Find where the given text appears and provide that cell's center as (X, Y) coordinate. 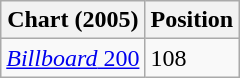
Chart (2005) (73, 20)
Position (192, 20)
Billboard 200 (73, 58)
108 (192, 58)
